For the text-containing cell, return its midpoint in [x, y] coordinate format. 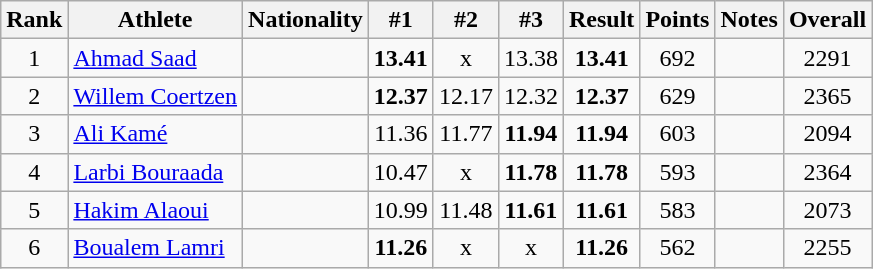
Rank [34, 20]
11.36 [400, 134]
Larbi Bouraada [156, 172]
2255 [827, 248]
11.48 [466, 210]
10.47 [400, 172]
#1 [400, 20]
Hakim Alaoui [156, 210]
Boualem Lamri [156, 248]
Notes [749, 20]
Athlete [156, 20]
562 [678, 248]
12.32 [530, 96]
#2 [466, 20]
Nationality [306, 20]
Result [601, 20]
2073 [827, 210]
Ahmad Saad [156, 58]
583 [678, 210]
629 [678, 96]
2094 [827, 134]
2365 [827, 96]
Willem Coertzen [156, 96]
#3 [530, 20]
603 [678, 134]
11.77 [466, 134]
Overall [827, 20]
Ali Kamé [156, 134]
2 [34, 96]
3 [34, 134]
Points [678, 20]
6 [34, 248]
692 [678, 58]
13.38 [530, 58]
1 [34, 58]
10.99 [400, 210]
5 [34, 210]
12.17 [466, 96]
2291 [827, 58]
4 [34, 172]
2364 [827, 172]
593 [678, 172]
